Provide the [x, y] coordinate of the cell's center where the given text is located.  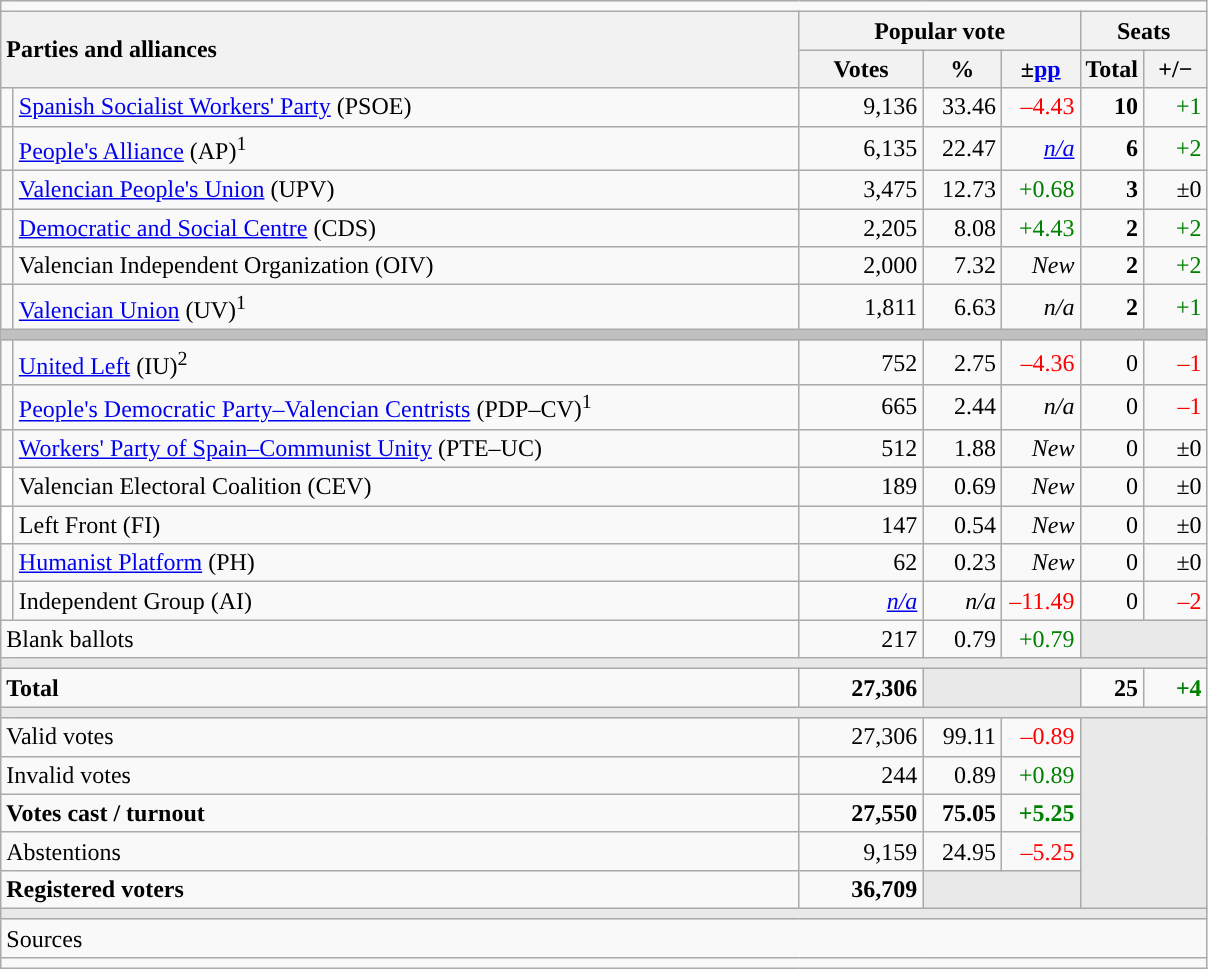
0.69 [962, 487]
Abstentions [400, 851]
Valencian Electoral Coalition (CEV) [406, 487]
United Left (IU)2 [406, 362]
665 [861, 408]
Valencian Union (UV)1 [406, 308]
+/− [1176, 69]
Registered voters [400, 889]
6,135 [861, 148]
Sources [604, 938]
Spanish Socialist Workers' Party (PSOE) [406, 107]
Independent Group (AI) [406, 601]
9,136 [861, 107]
Votes [861, 69]
Valencian Independent Organization (OIV) [406, 266]
27,550 [861, 813]
75.05 [962, 813]
2.75 [962, 362]
36,709 [861, 889]
Blank ballots [400, 639]
217 [861, 639]
Valid votes [400, 737]
+0.89 [1040, 775]
2,000 [861, 266]
+5.25 [1040, 813]
–4.36 [1040, 362]
Valencian People's Union (UPV) [406, 190]
8.08 [962, 228]
–2 [1176, 601]
0.79 [962, 639]
2.44 [962, 408]
6.63 [962, 308]
People's Democratic Party–Valencian Centrists (PDP–CV)1 [406, 408]
12.73 [962, 190]
Seats [1144, 31]
Left Front (FI) [406, 525]
22.47 [962, 148]
62 [861, 563]
+4.43 [1040, 228]
512 [861, 448]
Votes cast / turnout [400, 813]
752 [861, 362]
Humanist Platform (PH) [406, 563]
99.11 [962, 737]
+4 [1176, 688]
24.95 [962, 851]
Parties and alliances [400, 50]
244 [861, 775]
0.89 [962, 775]
People's Alliance (AP)1 [406, 148]
–0.89 [1040, 737]
–11.49 [1040, 601]
10 [1112, 107]
33.46 [962, 107]
0.54 [962, 525]
±pp [1040, 69]
189 [861, 487]
Popular vote [940, 31]
3 [1112, 190]
25 [1112, 688]
6 [1112, 148]
1.88 [962, 448]
7.32 [962, 266]
147 [861, 525]
Workers' Party of Spain–Communist Unity (PTE–UC) [406, 448]
Invalid votes [400, 775]
Democratic and Social Centre (CDS) [406, 228]
–5.25 [1040, 851]
0.23 [962, 563]
9,159 [861, 851]
2,205 [861, 228]
% [962, 69]
3,475 [861, 190]
+0.68 [1040, 190]
1,811 [861, 308]
–4.43 [1040, 107]
+0.79 [1040, 639]
